Find where the given text appears and provide that cell's center as [x, y] coordinate. 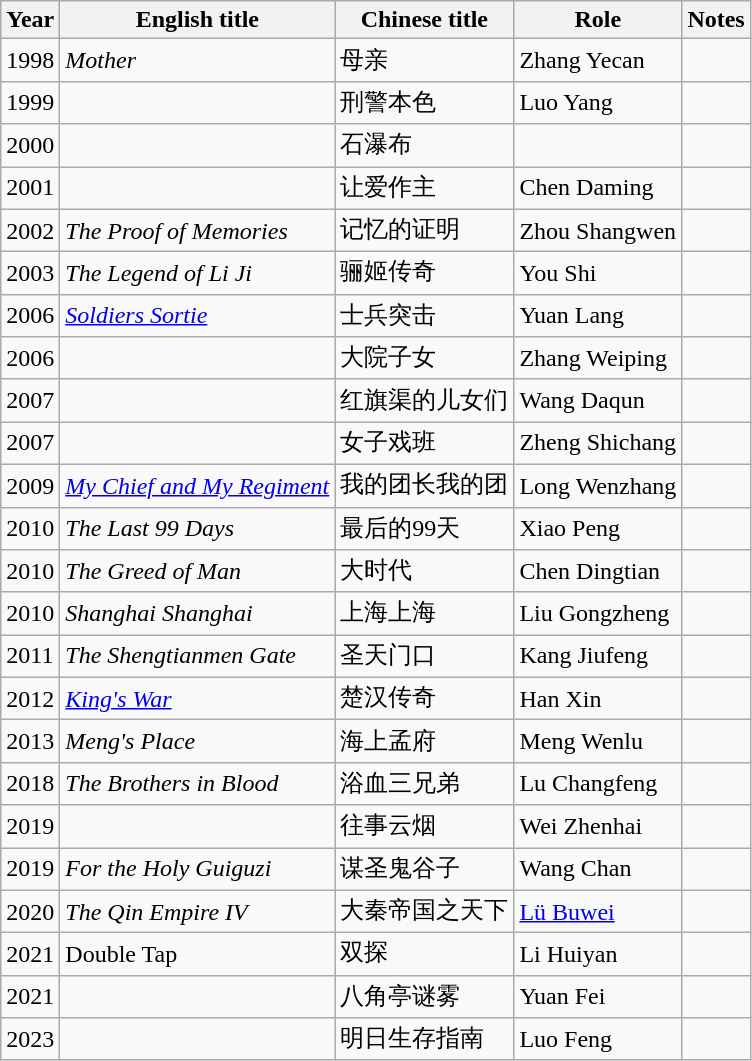
2000 [30, 146]
八角亭谜雾 [424, 996]
Zhang Yecan [598, 60]
石瀑布 [424, 146]
The Greed of Man [198, 572]
Yuan Fei [598, 996]
The Last 99 Days [198, 528]
The Shengtianmen Gate [198, 656]
浴血三兄弟 [424, 784]
楚汉传奇 [424, 698]
让爱作主 [424, 188]
Shanghai Shanghai [198, 614]
King's War [198, 698]
Lü Buwei [598, 912]
谋圣鬼谷子 [424, 870]
My Chief and My Regiment [198, 486]
2001 [30, 188]
往事云烟 [424, 826]
Wang Chan [598, 870]
2003 [30, 274]
Mother [198, 60]
母亲 [424, 60]
大院子女 [424, 358]
Yuan Lang [598, 316]
The Proof of Memories [198, 230]
Meng's Place [198, 742]
Luo Yang [598, 102]
Role [598, 20]
Wang Daqun [598, 400]
Notes [716, 20]
The Legend of Li Ji [198, 274]
Double Tap [198, 954]
2012 [30, 698]
2018 [30, 784]
Chen Daming [598, 188]
上海上海 [424, 614]
Li Huiyan [598, 954]
Soldiers Sortie [198, 316]
2002 [30, 230]
士兵突击 [424, 316]
Kang Jiufeng [598, 656]
2011 [30, 656]
最后的99天 [424, 528]
Luo Feng [598, 1040]
Chen Dingtian [598, 572]
2013 [30, 742]
Chinese title [424, 20]
红旗渠的儿女们 [424, 400]
The Brothers in Blood [198, 784]
Long Wenzhang [598, 486]
Lu Changfeng [598, 784]
2023 [30, 1040]
1998 [30, 60]
The Qin Empire IV [198, 912]
2009 [30, 486]
Zhang Weiping [598, 358]
You Shi [598, 274]
Zhou Shangwen [598, 230]
双探 [424, 954]
Zheng Shichang [598, 444]
海上孟府 [424, 742]
Han Xin [598, 698]
刑警本色 [424, 102]
大时代 [424, 572]
2020 [30, 912]
For the Holy Guiguzi [198, 870]
1999 [30, 102]
Year [30, 20]
记忆的证明 [424, 230]
Meng Wenlu [598, 742]
Xiao Peng [598, 528]
Wei Zhenhai [598, 826]
我的团长我的团 [424, 486]
English title [198, 20]
圣天门口 [424, 656]
女子戏班 [424, 444]
骊姬传奇 [424, 274]
大秦帝国之天下 [424, 912]
Liu Gongzheng [598, 614]
明日生存指南 [424, 1040]
